Determine the [x, y] coordinate at the center of the cell enclosing the given text.  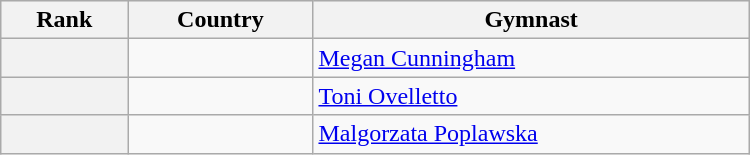
Megan Cunningham [531, 58]
Toni Ovelletto [531, 96]
Malgorzata Poplawska [531, 134]
Gymnast [531, 20]
Country [220, 20]
Rank [64, 20]
